Identify which cell holds the provided text, then report its [X, Y] central coordinate. 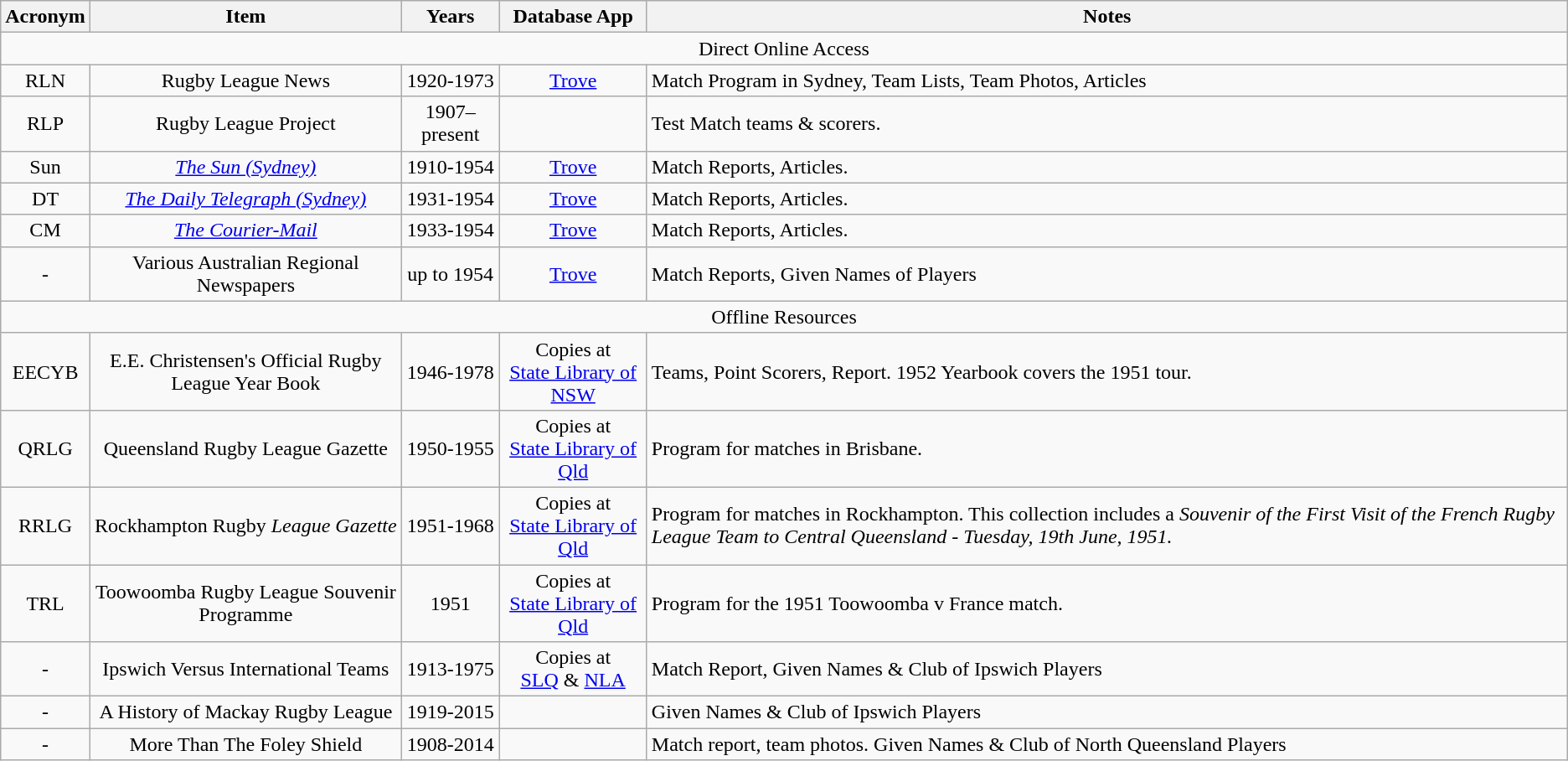
Copies at SLQ & NLA [573, 669]
Ipswich Versus International Teams [245, 669]
Rockhampton Rugby League Gazette [245, 525]
1951-1968 [451, 525]
Sun [45, 167]
RRLG [45, 525]
Direct Online Access [784, 49]
Match report, team photos. Given Names & Club of North Queensland Players [1107, 744]
1950-1955 [451, 448]
More Than The Foley Shield [245, 744]
Various Australian Regional Newspapers [245, 273]
Match Report, Given Names & Club of Ipswich Players [1107, 669]
E.E. Christensen's Official Rugby League Year Book [245, 371]
1913-1975 [451, 669]
Database App [573, 17]
Acronym [45, 17]
RLP [45, 124]
Toowoomba Rugby League Souvenir Programme [245, 603]
TRL [45, 603]
1910-1954 [451, 167]
Notes [1107, 17]
Match Program in Sydney, Team Lists, Team Photos, Articles [1107, 80]
1908-2014 [451, 744]
Program for the 1951 Toowoomba v France match. [1107, 603]
The Daily Telegraph (Sydney) [245, 199]
1907–present [451, 124]
1933-1954 [451, 230]
CM [45, 230]
Rugby League Project [245, 124]
1920-1973 [451, 80]
1946-1978 [451, 371]
1919-2015 [451, 712]
Test Match teams & scorers. [1107, 124]
QRLG [45, 448]
Program for matches in Brisbane. [1107, 448]
1931-1954 [451, 199]
A History of Mackay Rugby League [245, 712]
The Courier-Mail [245, 230]
Years [451, 17]
Offline Resources [784, 317]
Match Reports, Given Names of Players [1107, 273]
Queensland Rugby League Gazette [245, 448]
Teams, Point Scorers, Report. 1952 Yearbook covers the 1951 tour. [1107, 371]
Copies at State Library of NSW [573, 371]
up to 1954 [451, 273]
EECYB [45, 371]
Rugby League News [245, 80]
DT [45, 199]
The Sun (Sydney) [245, 167]
1951 [451, 603]
Given Names & Club of Ipswich Players [1107, 712]
Item [245, 17]
RLN [45, 80]
